Output the [X, Y] coordinate of the center of the cell containing the given text.  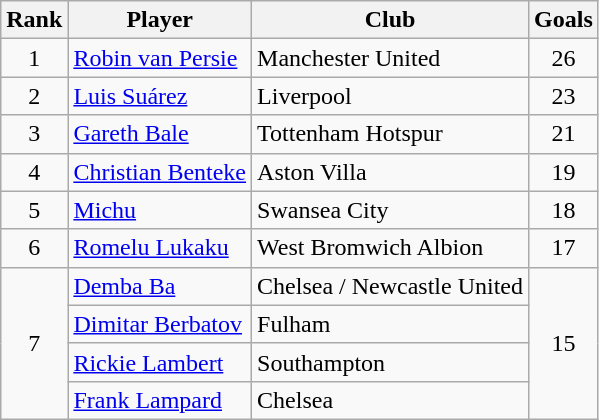
2 [34, 96]
Gareth Bale [160, 134]
Swansea City [390, 210]
26 [564, 58]
6 [34, 248]
Frank Lampard [160, 400]
Player [160, 20]
Christian Benteke [160, 172]
Luis Suárez [160, 96]
18 [564, 210]
15 [564, 343]
Romelu Lukaku [160, 248]
5 [34, 210]
19 [564, 172]
Southampton [390, 362]
Dimitar Berbatov [160, 324]
Rickie Lambert [160, 362]
17 [564, 248]
West Bromwich Albion [390, 248]
1 [34, 58]
Demba Ba [160, 286]
Fulham [390, 324]
21 [564, 134]
Club [390, 20]
7 [34, 343]
Rank [34, 20]
Robin van Persie [160, 58]
Chelsea [390, 400]
Aston Villa [390, 172]
Tottenham Hotspur [390, 134]
23 [564, 96]
3 [34, 134]
Goals [564, 20]
Chelsea / Newcastle United [390, 286]
4 [34, 172]
Michu [160, 210]
Liverpool [390, 96]
Manchester United [390, 58]
